Capture the cell that displays the provided text and extract its (x, y) central coordinate. 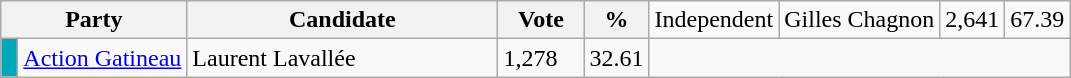
Candidate (342, 20)
67.39 (1038, 20)
32.61 (616, 58)
Party (94, 20)
2,641 (972, 20)
1,278 (541, 58)
Laurent Lavallée (342, 58)
Independent (714, 20)
Vote (541, 20)
% (616, 20)
Gilles Chagnon (860, 20)
Action Gatineau (102, 58)
